Search for the cell housing the specified text and yield its (X, Y) center coordinate. 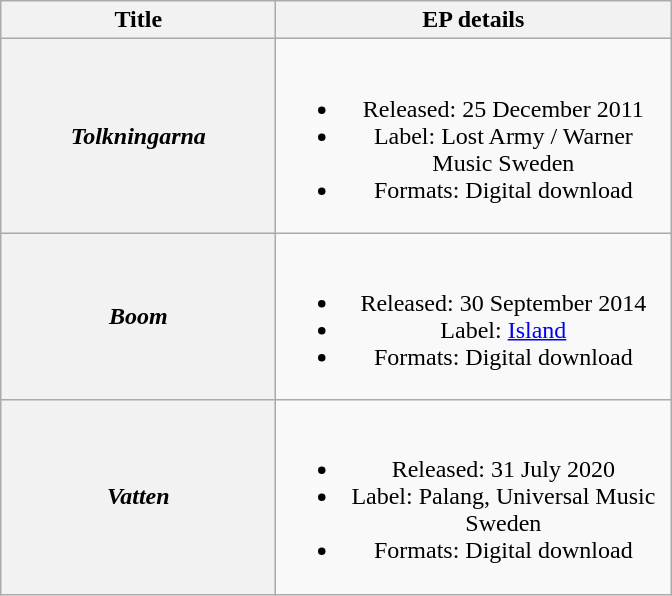
Vatten (138, 497)
Tolkningarna (138, 136)
Released: 31 July 2020Label: Palang, Universal Music SwedenFormats: Digital download (474, 497)
Released: 25 December 2011Label: Lost Army / Warner Music SwedenFormats: Digital download (474, 136)
Released: 30 September 2014Label: IslandFormats: Digital download (474, 316)
EP details (474, 20)
Title (138, 20)
Boom (138, 316)
